Extract the [X, Y] coordinate from the center of the cell holding the provided text.  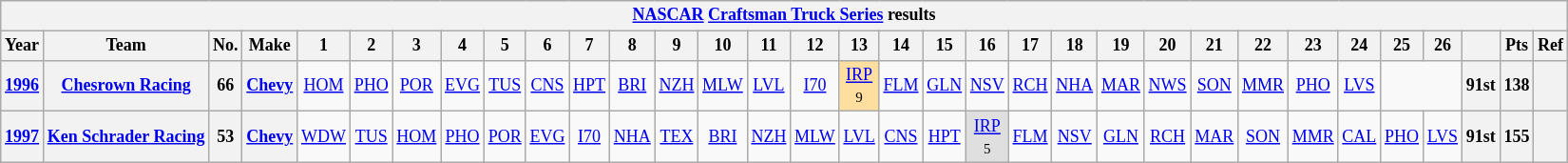
14 [901, 46]
18 [1075, 46]
66 [226, 86]
7 [589, 46]
22 [1264, 46]
CAL [1359, 137]
IRP9 [859, 86]
Ref [1551, 46]
26 [1443, 46]
19 [1121, 46]
155 [1517, 137]
53 [226, 137]
1996 [23, 86]
9 [677, 46]
2 [371, 46]
23 [1313, 46]
20 [1167, 46]
15 [945, 46]
1 [324, 46]
3 [416, 46]
TEX [677, 137]
NWS [1167, 86]
Year [23, 46]
WDW [324, 137]
21 [1214, 46]
24 [1359, 46]
Ken Schrader Racing [125, 137]
1997 [23, 137]
12 [815, 46]
13 [859, 46]
138 [1517, 86]
Make [270, 46]
17 [1030, 46]
25 [1403, 46]
Pts [1517, 46]
8 [632, 46]
4 [463, 46]
5 [505, 46]
IRP5 [988, 137]
No. [226, 46]
16 [988, 46]
Chesrown Racing [125, 86]
10 [722, 46]
Team [125, 46]
11 [769, 46]
6 [547, 46]
NASCAR Craftsman Truck Series results [785, 15]
